Return (x, y) of the center of cell containing provided text 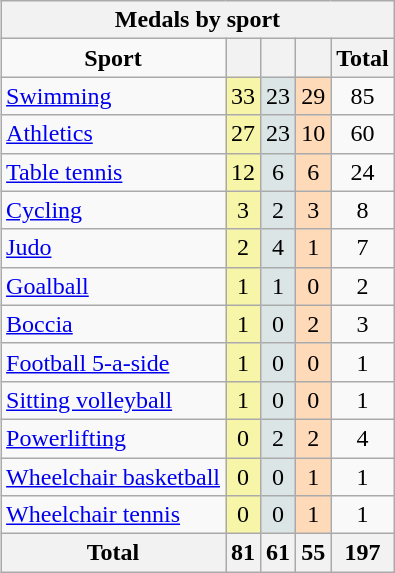
Wheelchair basketball (114, 477)
Athletics (114, 134)
27 (244, 134)
60 (363, 134)
12 (244, 172)
Table tennis (114, 172)
Sitting volleyball (114, 400)
85 (363, 96)
Sport (114, 58)
24 (363, 172)
81 (244, 553)
8 (363, 210)
Football 5-a-side (114, 362)
61 (278, 553)
Cycling (114, 210)
29 (314, 96)
Powerlifting (114, 438)
Judo (114, 248)
7 (363, 248)
Boccia (114, 324)
55 (314, 553)
10 (314, 134)
Goalball (114, 286)
Wheelchair tennis (114, 515)
197 (363, 553)
33 (244, 96)
Swimming (114, 96)
Medals by sport (198, 20)
